Return [x, y] of the center of cell containing provided text 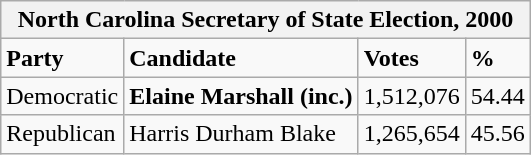
North Carolina Secretary of State Election, 2000 [266, 20]
45.56 [498, 134]
1,265,654 [412, 134]
1,512,076 [412, 96]
Votes [412, 58]
Party [62, 58]
Democratic [62, 96]
% [498, 58]
Candidate [241, 58]
54.44 [498, 96]
Elaine Marshall (inc.) [241, 96]
Harris Durham Blake [241, 134]
Republican [62, 134]
